Locate the cell with the specified text and output its (X, Y) center coordinate. 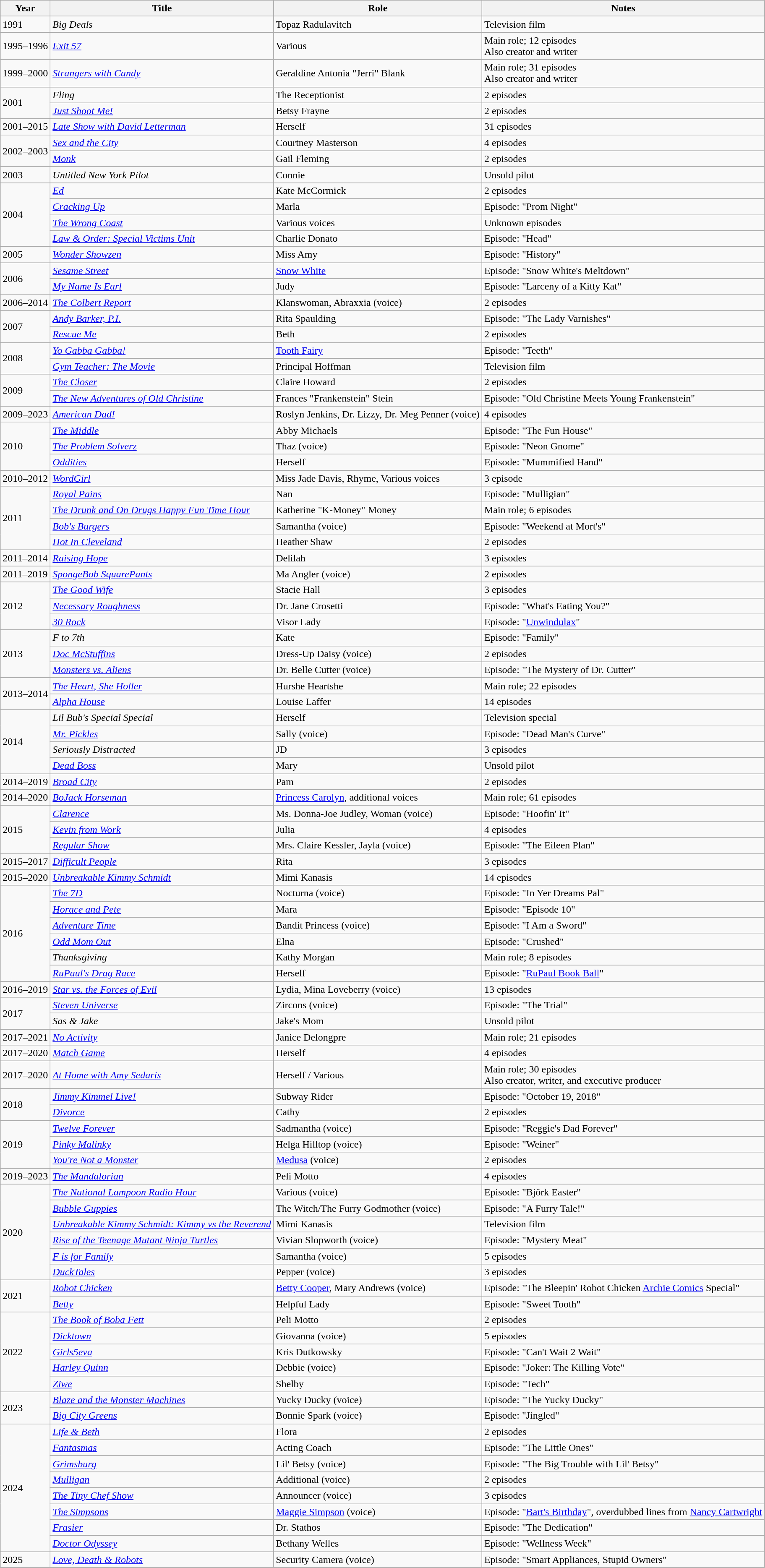
Difficult People (162, 861)
Law & Order: Special Victims Unit (162, 239)
Roslyn Jenkins, Dr. Lizzy, Dr. Meg Penner (voice) (378, 414)
2008 (25, 358)
Raising Hope (162, 558)
Sas & Jake (162, 1021)
2018 (25, 1104)
Kathy Morgan (378, 957)
Episode: "Can't Wait 2 Wait" (623, 1352)
2012 (25, 606)
Sadmantha (voice) (378, 1128)
Horace and Pete (162, 909)
The Middle (162, 430)
The Drunk and On Drugs Happy Fun Time Hour (162, 510)
Unbreakable Kimmy Schmidt (162, 877)
You're Not a Monster (162, 1160)
Yo Gabba Gabba! (162, 350)
The Problem Solverz (162, 446)
No Activity (162, 1037)
Episode: "Prom Night" (623, 206)
Episode: "RuPaul Book Ball" (623, 973)
Episode: "In Yer Dreams Pal" (623, 893)
Marla (378, 206)
Episode: "What's Eating You?" (623, 606)
Doctor Odyssey (162, 1544)
2014–2019 (25, 782)
Stacie Hall (378, 590)
The Good Wife (162, 590)
Acting Coach (378, 1448)
Kevin from Work (162, 830)
Helpful Lady (378, 1304)
Episode: "Björk Easter" (623, 1192)
Kris Dutkowsky (378, 1352)
Monk (162, 159)
Pepper (voice) (378, 1272)
Subway Rider (378, 1096)
2011 (25, 518)
Princess Carolyn, additional voices (378, 798)
JD (378, 750)
Alpha House (162, 702)
The National Lampoon Radio Hour (162, 1192)
Monsters vs. Aliens (162, 670)
Strangers with Candy (162, 73)
Bubble Guppies (162, 1208)
Various (378, 46)
2022 (25, 1352)
2020 (25, 1232)
Mrs. Claire Kessler, Jayla (voice) (378, 845)
Role (378, 8)
Episode: "Bart's Birthday", overdubbed lines from Nancy Cartwright (623, 1512)
Main role; 31 episodesAlso creator and writer (623, 73)
Episode: "Snow White's Meltdown" (623, 271)
Pam (378, 782)
Gym Teacher: The Movie (162, 366)
Charlie Donato (378, 239)
Doc McStuffins (162, 654)
Year (25, 8)
Episode: "History" (623, 255)
2013 (25, 654)
Debbie (voice) (378, 1368)
RuPaul's Drag Race (162, 973)
Security Camera (voice) (378, 1560)
Dr. Jane Crosetti (378, 606)
Yucky Ducky (voice) (378, 1400)
Betsy Frayne (378, 111)
Episode: "I Am a Sword" (623, 925)
Twelve Forever (162, 1128)
Episode: "The Trial" (623, 1005)
F to 7th (162, 638)
Hot In Cleveland (162, 542)
Ms. Donna-Joe Judley, Woman (voice) (378, 814)
The Simpsons (162, 1512)
2023 (25, 1408)
Nan (378, 494)
3 episode (623, 478)
Fantasmas (162, 1448)
Dr. Belle Cutter (voice) (378, 670)
2002–2003 (25, 151)
Untitled New York Pilot (162, 175)
2021 (25, 1296)
The Witch/The Furry Godmother (voice) (378, 1208)
Sally (voice) (378, 734)
Kate (378, 638)
2006 (25, 279)
Mara (378, 909)
Betty (162, 1304)
Snow White (378, 271)
2016–2019 (25, 989)
Gail Fleming (378, 159)
Janice Delongpre (378, 1037)
Episode: "Larceny of a Kitty Kat" (623, 287)
Episode: "Wellness Week" (623, 1544)
2016 (25, 933)
Courtney Masterson (378, 143)
Star vs. the Forces of Evil (162, 989)
The Wrong Coast (162, 223)
Cathy (378, 1112)
Bob's Burgers (162, 526)
Lydia, Mina Loveberry (voice) (378, 989)
At Home with Amy Sedaris (162, 1075)
2011–2019 (25, 574)
Episode: "The Mystery of Dr. Cutter" (623, 670)
Episode: "Family" (623, 638)
Claire Howard (378, 382)
2024 (25, 1487)
DuckTales (162, 1272)
Episode: "Smart Appliances, Stupid Owners" (623, 1560)
Episode: "Hoofin' It" (623, 814)
Various voices (378, 223)
The 7D (162, 893)
Blaze and the Monster Machines (162, 1400)
Frances "Frankenstein" Stein (378, 398)
Kate McCormick (378, 190)
Television special (623, 717)
Andy Barker, P.I. (162, 318)
Episode: "Teeth" (623, 350)
Pinky Malinky (162, 1144)
2009 (25, 390)
Mr. Pickles (162, 734)
Beth (378, 334)
Miss Amy (378, 255)
Dress-Up Daisy (voice) (378, 654)
Episode: "Reggie's Dad Forever" (623, 1128)
1995–1996 (25, 46)
Thanksgiving (162, 957)
Odd Mom Out (162, 941)
Just Shoot Me! (162, 111)
Episode: "Unwindulax" (623, 622)
The New Adventures of Old Christine (162, 398)
Dicktown (162, 1336)
Delilah (378, 558)
Jimmy Kimmel Live! (162, 1096)
Rescue Me (162, 334)
Match Game (162, 1053)
2014 (25, 741)
2011–2014 (25, 558)
1991 (25, 24)
2025 (25, 1560)
Episode: "Old Christine Meets Young Frankenstein" (623, 398)
Episode: "Jingled" (623, 1416)
Vivian Slopworth (voice) (378, 1240)
BoJack Horseman (162, 798)
Oddities (162, 462)
Episode: "Sweet Tooth" (623, 1304)
Exit 57 (162, 46)
Heather Shaw (378, 542)
Fling (162, 95)
2007 (25, 326)
My Name Is Earl (162, 287)
WordGirl (162, 478)
Sex and the City (162, 143)
Episode: "Mystery Meat" (623, 1240)
Episode: "Neon Gnome" (623, 446)
Episode: "The Yucky Ducky" (623, 1400)
The Mandalorian (162, 1176)
2010–2012 (25, 478)
Robot Chicken (162, 1288)
Bandit Princess (voice) (378, 925)
The Book of Boba Fett (162, 1320)
Mary (378, 766)
Medusa (voice) (378, 1160)
2019 (25, 1144)
Elna (378, 941)
Ziwe (162, 1384)
Necessary Roughness (162, 606)
Mulligan (162, 1479)
Seriously Distracted (162, 750)
2009–2023 (25, 414)
Episode: "October 19, 2018" (623, 1096)
Flora (378, 1432)
Clarence (162, 814)
Visor Lady (378, 622)
Abby Michaels (378, 430)
Louise Laffer (378, 702)
2015 (25, 830)
2001–2015 (25, 127)
Announcer (voice) (378, 1495)
Main role; 30 episodesAlso creator, writer, and executive producer (623, 1075)
2014–2020 (25, 798)
2005 (25, 255)
2003 (25, 175)
Thaz (voice) (378, 446)
2010 (25, 446)
Life & Beth (162, 1432)
Miss Jade Davis, Rhyme, Various voices (378, 478)
Bethany Welles (378, 1544)
Episode: "Episode 10" (623, 909)
Lil Bub's Special Special (162, 717)
Frasier (162, 1528)
Steven Universe (162, 1005)
2015–2020 (25, 877)
Hurshe Heartshe (378, 686)
Zircons (voice) (378, 1005)
The Closer (162, 382)
Lil' Betsy (voice) (378, 1464)
Judy (378, 287)
Betty Cooper, Mary Andrews (voice) (378, 1288)
Herself / Various (378, 1075)
Unbreakable Kimmy Schmidt: Kimmy vs the Reverend (162, 1224)
Giovanna (voice) (378, 1336)
1999–2000 (25, 73)
Main role; 61 episodes (623, 798)
Ed (162, 190)
Katherine "K-Money" Money (378, 510)
Episode: "Weiner" (623, 1144)
Notes (623, 8)
Shelby (378, 1384)
2015–2017 (25, 861)
Broad City (162, 782)
Geraldine Antonia "Jerri" Blank (378, 73)
Rise of the Teenage Mutant Ninja Turtles (162, 1240)
Love, Death & Robots (162, 1560)
Main role; 12 episodesAlso creator and writer (623, 46)
Cracking Up (162, 206)
2017 (25, 1013)
Episode: "The Fun House" (623, 430)
2006–2014 (25, 303)
Episode: "The Big Trouble with Lil' Betsy" (623, 1464)
Additional (voice) (378, 1479)
2004 (25, 214)
Rita Spaulding (378, 318)
Girls5eva (162, 1352)
Rita (378, 861)
Nocturna (voice) (378, 893)
Sesame Street (162, 271)
Episode: "The Dedication" (623, 1528)
Connie (378, 175)
31 episodes (623, 127)
SpongeBob SquarePants (162, 574)
2001 (25, 103)
Episode: "Crushed" (623, 941)
Harley Quinn (162, 1368)
Various (voice) (378, 1192)
Adventure Time (162, 925)
Main role; 8 episodes (623, 957)
Tooth Fairy (378, 350)
Episode: "The Lady Varnishes" (623, 318)
Julia (378, 830)
American Dad! (162, 414)
Episode: "The Little Ones" (623, 1448)
Big Deals (162, 24)
Helga Hilltop (voice) (378, 1144)
Ma Angler (voice) (378, 574)
Topaz Radulavitch (378, 24)
Main role; 21 episodes (623, 1037)
Main role; 22 episodes (623, 686)
Episode: "Tech" (623, 1384)
Divorce (162, 1112)
Main role; 6 episodes (623, 510)
Episode: "Head" (623, 239)
The Receptionist (378, 95)
Episode: "Mulligian" (623, 494)
Jake's Mom (378, 1021)
Dr. Stathos (378, 1528)
13 episodes (623, 989)
30 Rock (162, 622)
Big City Greens (162, 1416)
Unknown episodes (623, 223)
The Colbert Report (162, 303)
Episode: "Dead Man's Curve" (623, 734)
Episode: "Mummified Hand" (623, 462)
Dead Boss (162, 766)
Episode: "A Furry Tale!" (623, 1208)
F is for Family (162, 1256)
Bonnie Spark (voice) (378, 1416)
Klanswoman, Abraxxia (voice) (378, 303)
2013–2014 (25, 694)
The Tiny Chef Show (162, 1495)
2017–2021 (25, 1037)
Title (162, 8)
The Heart, She Holler (162, 686)
Episode: "Joker: The Killing Vote" (623, 1368)
Late Show with David Letterman (162, 127)
Grimsburg (162, 1464)
Wonder Showzen (162, 255)
2019–2023 (25, 1176)
Episode: "Weekend at Mort's" (623, 526)
Principal Hoffman (378, 366)
Royal Pains (162, 494)
Regular Show (162, 845)
Maggie Simpson (voice) (378, 1512)
Episode: "The Bleepin' Robot Chicken Archie Comics Special" (623, 1288)
Episode: "The Eileen Plan" (623, 845)
